Output the (X, Y) coordinate of the center of the cell containing the given text.  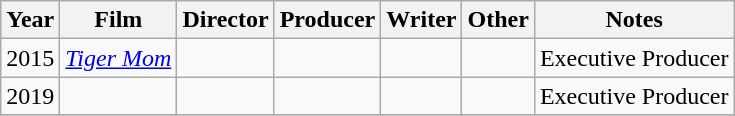
2019 (30, 96)
Tiger Mom (118, 58)
Year (30, 20)
Other (498, 20)
Director (226, 20)
Producer (328, 20)
Writer (422, 20)
Film (118, 20)
2015 (30, 58)
Notes (634, 20)
